Locate the cell with the specified text and output its (x, y) center coordinate. 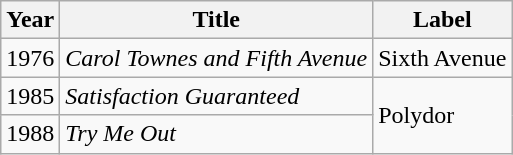
Carol Townes and Fifth Avenue (216, 58)
Year (30, 20)
Title (216, 20)
Satisfaction Guaranteed (216, 96)
1976 (30, 58)
Try Me Out (216, 134)
1985 (30, 96)
Label (442, 20)
Polydor (442, 115)
1988 (30, 134)
Sixth Avenue (442, 58)
